Identify which cell holds the provided text, then report its (x, y) central coordinate. 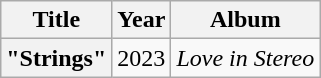
Album (246, 20)
Title (56, 20)
Love in Stereo (246, 58)
Year (142, 20)
"Strings" (56, 58)
2023 (142, 58)
